Detect which cell encompasses the target text, then output its [x, y] center coordinate. 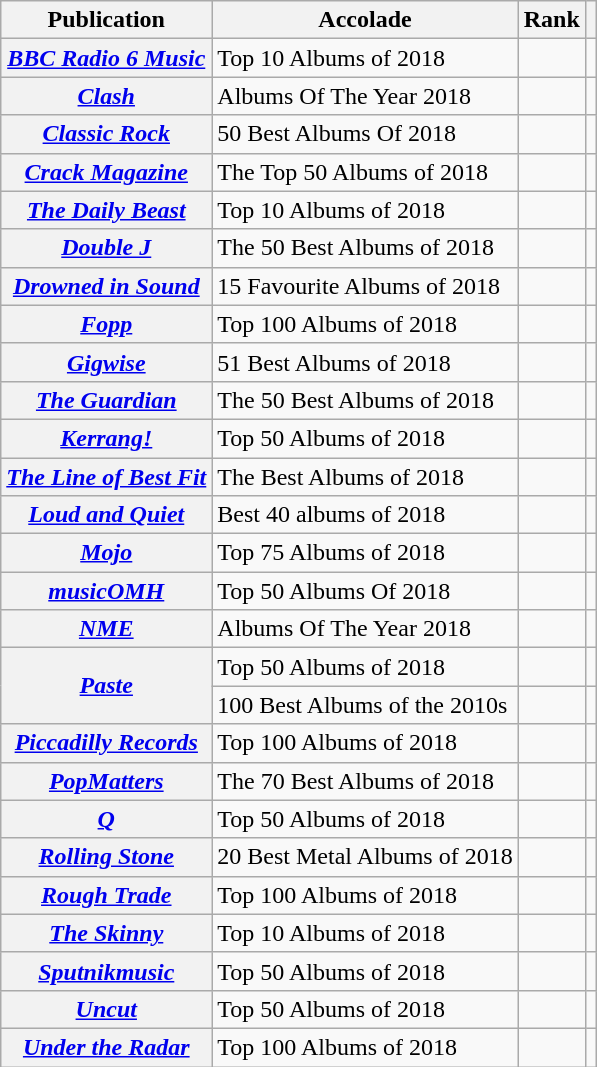
Classic Rock [106, 134]
Double J [106, 248]
Drowned in Sound [106, 286]
musicOMH [106, 591]
Rolling Stone [106, 857]
BBC Radio 6 Music [106, 58]
Best 40 albums of 2018 [365, 515]
Accolade [365, 20]
Top 50 Albums Of 2018 [365, 591]
Q [106, 819]
Mojo [106, 553]
The Daily Beast [106, 210]
Kerrang! [106, 438]
NME [106, 629]
Fopp [106, 324]
Sputnikmusic [106, 971]
Uncut [106, 1009]
The 70 Best Albums of 2018 [365, 781]
20 Best Metal Albums of 2018 [365, 857]
Gigwise [106, 362]
Crack Magazine [106, 172]
PopMatters [106, 781]
Rough Trade [106, 895]
Clash [106, 96]
The Skinny [106, 933]
Paste [106, 686]
Piccadilly Records [106, 743]
The Line of Best Fit [106, 477]
The Top 50 Albums of 2018 [365, 172]
Under the Radar [106, 1047]
100 Best Albums of the 2010s [365, 705]
Top 75 Albums of 2018 [365, 553]
Publication [106, 20]
15 Favourite Albums of 2018 [365, 286]
50 Best Albums Of 2018 [365, 134]
The Best Albums of 2018 [365, 477]
The Guardian [106, 400]
Loud and Quiet [106, 515]
51 Best Albums of 2018 [365, 362]
Rank [552, 20]
